Provide the [x, y] coordinate of the cell's center where the given text is located.  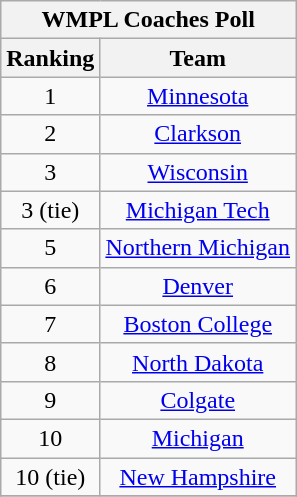
Northern Michigan [198, 248]
Ranking [50, 58]
Wisconsin [198, 172]
8 [50, 362]
Team [198, 58]
North Dakota [198, 362]
Minnesota [198, 96]
1 [50, 96]
Denver [198, 286]
3 (tie) [50, 210]
5 [50, 248]
10 (tie) [50, 477]
WMPL Coaches Poll [148, 20]
Colgate [198, 400]
Michigan Tech [198, 210]
Boston College [198, 324]
6 [50, 286]
3 [50, 172]
New Hampshire [198, 477]
7 [50, 324]
2 [50, 134]
Clarkson [198, 134]
Michigan [198, 438]
9 [50, 400]
10 [50, 438]
